Capture the cell that displays the provided text and extract its (X, Y) central coordinate. 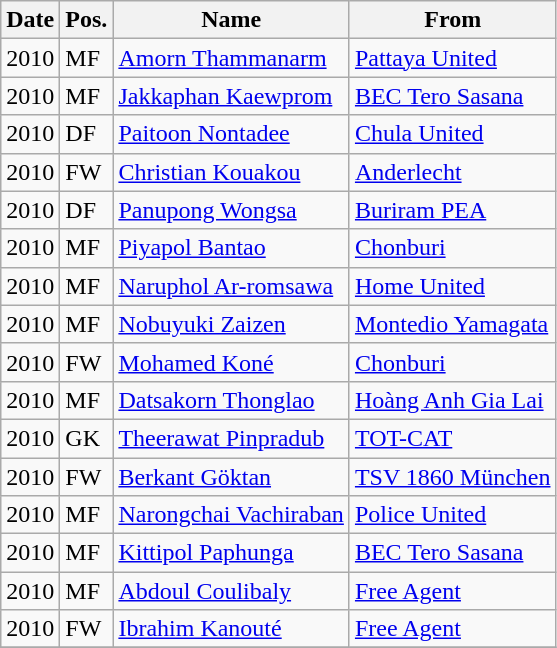
Date (30, 20)
Nobuyuki Zaizen (232, 324)
TOT-CAT (452, 438)
Berkant Göktan (232, 477)
Naruphol Ar-romsawa (232, 286)
Pos. (86, 20)
Narongchai Vachiraban (232, 515)
Montedio Yamagata (452, 324)
Theerawat Pinpradub (232, 438)
Mohamed Koné (232, 362)
Police United (452, 515)
Buriram PEA (452, 210)
Name (232, 20)
Abdoul Coulibaly (232, 591)
Hoàng Anh Gia Lai (452, 400)
Amorn Thammanarm (232, 58)
TSV 1860 München (452, 477)
Paitoon Nontadee (232, 134)
Ibrahim Kanouté (232, 629)
Home United (452, 286)
GK (86, 438)
Jakkaphan Kaewprom (232, 96)
Kittipol Paphunga (232, 553)
Christian Kouakou (232, 172)
Piyapol Bantao (232, 248)
Datsakorn Thonglao (232, 400)
Chula United (452, 134)
Pattaya United (452, 58)
Anderlecht (452, 172)
Panupong Wongsa (232, 210)
From (452, 20)
